Determine the (x, y) coordinate at the center of the cell enclosing the given text.  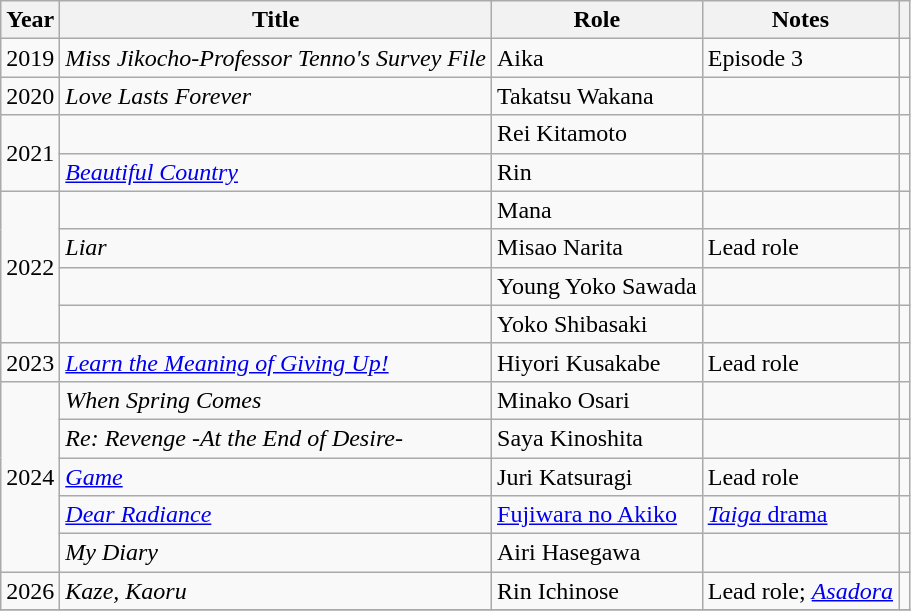
My Diary (276, 553)
Juri Katsuragi (598, 477)
Taiga drama (800, 515)
Kaze, Kaoru (276, 591)
2022 (30, 267)
Mana (598, 210)
Love Lasts Forever (276, 96)
Airi Hasegawa (598, 553)
Fujiwara no Akiko (598, 515)
Game (276, 477)
Miss Jikocho-Professor Tenno's Survey File (276, 58)
Rin (598, 172)
Liar (276, 248)
Lead role; Asadora (800, 591)
Misao Narita (598, 248)
Saya Kinoshita (598, 438)
Hiyori Kusakabe (598, 362)
2021 (30, 153)
2024 (30, 476)
Beautiful Country (276, 172)
Dear Radiance (276, 515)
Takatsu Wakana (598, 96)
Yoko Shibasaki (598, 324)
Rei Kitamoto (598, 134)
2023 (30, 362)
Title (276, 20)
2026 (30, 591)
When Spring Comes (276, 400)
Notes (800, 20)
Year (30, 20)
Re: Revenge -At the End of Desire- (276, 438)
Young Yoko Sawada (598, 286)
Rin Ichinose (598, 591)
2020 (30, 96)
Minako Osari (598, 400)
Learn the Meaning of Giving Up! (276, 362)
Aika (598, 58)
2019 (30, 58)
Episode 3 (800, 58)
Role (598, 20)
